Output the [X, Y] coordinate of the center of the cell containing the given text.  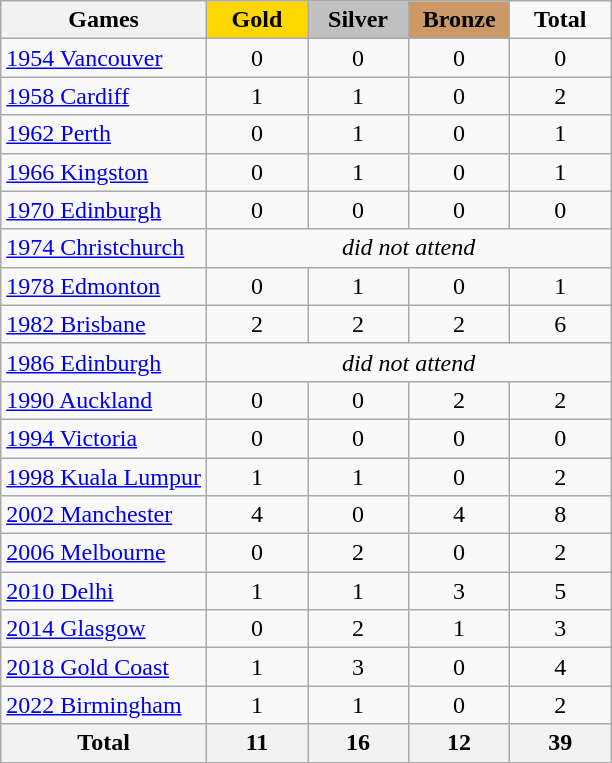
1954 Vancouver [104, 58]
1998 Kuala Lumpur [104, 477]
39 [560, 743]
Gold [256, 20]
1994 Victoria [104, 438]
2022 Birmingham [104, 705]
16 [358, 743]
5 [560, 591]
1982 Brisbane [104, 324]
2018 Gold Coast [104, 667]
2002 Manchester [104, 515]
11 [256, 743]
1990 Auckland [104, 400]
2006 Melbourne [104, 553]
1958 Cardiff [104, 96]
12 [460, 743]
Bronze [460, 20]
2014 Glasgow [104, 629]
1962 Perth [104, 134]
1970 Edinburgh [104, 210]
2010 Delhi [104, 591]
6 [560, 324]
1978 Edmonton [104, 286]
1974 Christchurch [104, 248]
Games [104, 20]
1966 Kingston [104, 172]
1986 Edinburgh [104, 362]
Silver [358, 20]
8 [560, 515]
